Return [x, y] of the center of cell containing provided text 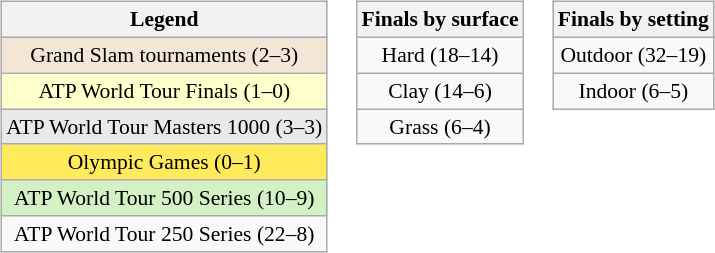
ATP World Tour 250 Series (22–8) [164, 234]
Hard (18–14) [440, 55]
Finals by setting [634, 20]
Grand Slam tournaments (2–3) [164, 55]
Outdoor (32–19) [634, 55]
Grass (6–4) [440, 127]
Finals by surface [440, 20]
ATP World Tour Finals (1–0) [164, 91]
Legend [164, 20]
Clay (14–6) [440, 91]
ATP World Tour Masters 1000 (3–3) [164, 127]
ATP World Tour 500 Series (10–9) [164, 198]
Indoor (6–5) [634, 91]
Olympic Games (0–1) [164, 162]
